Pinpoint the cell where the given text exists, returning its [X, Y] midpoint coordinate. 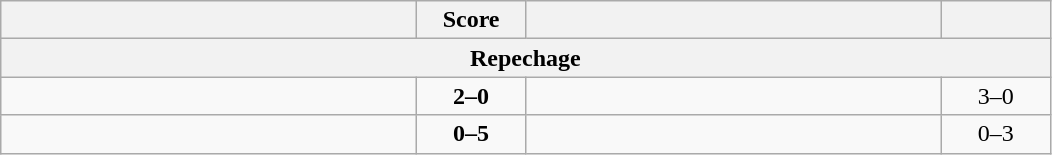
Score [472, 20]
Repechage [526, 58]
2–0 [472, 96]
3–0 [996, 96]
0–3 [996, 134]
0–5 [472, 134]
